Output the (X, Y) coordinate of the center of the cell containing the given text.  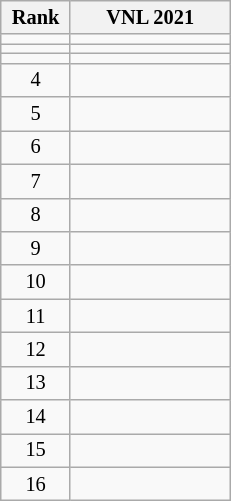
7 (36, 181)
9 (36, 248)
4 (36, 80)
11 (36, 316)
Rank (36, 17)
VNL 2021 (150, 17)
15 (36, 450)
13 (36, 383)
10 (36, 282)
16 (36, 484)
12 (36, 349)
8 (36, 215)
6 (36, 147)
5 (36, 114)
14 (36, 417)
